Pinpoint the cell where the given text exists, returning its [X, Y] midpoint coordinate. 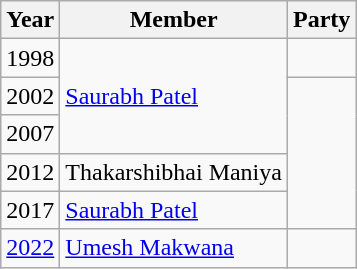
1998 [30, 58]
Thakarshibhai Maniya [174, 172]
Year [30, 20]
2007 [30, 134]
2002 [30, 96]
Party [321, 20]
2012 [30, 172]
Umesh Makwana [174, 248]
Member [174, 20]
2017 [30, 210]
2022 [30, 248]
